Locate the cell with the specified text and output its (X, Y) center coordinate. 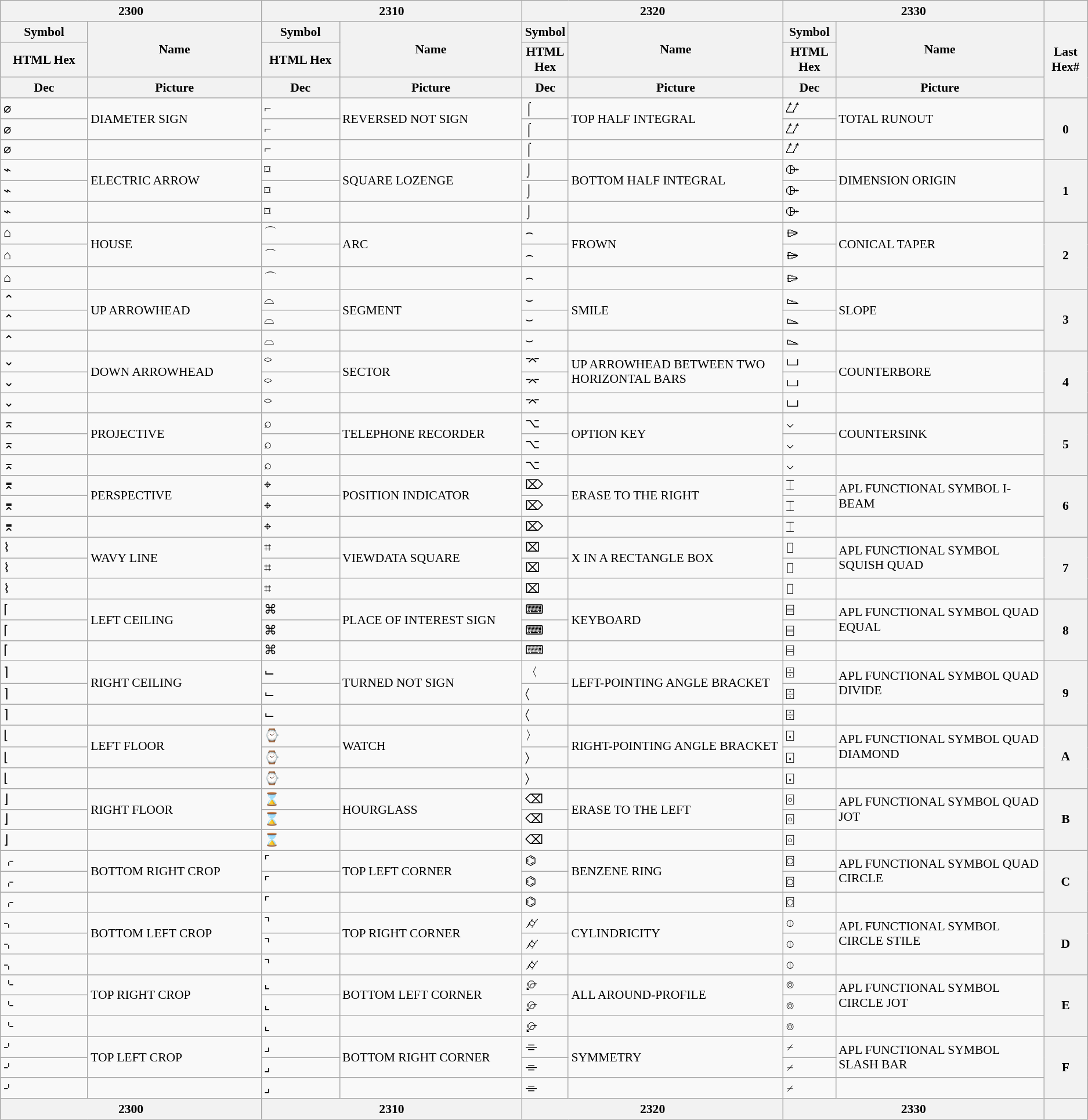
9 (1065, 693)
TOP LEFT CROP (174, 1057)
ERASE TO THE LEFT (675, 810)
TOP LEFT CORNER (431, 871)
APL FUNCTIONAL SYMBOL CIRCLE JOT (940, 995)
〈 (545, 673)
C (1065, 882)
LEFT CEILING (174, 619)
UP ARROWHEAD BETWEEN TWO HORIZONTAL BARS (675, 372)
TOP RIGHT CROP (174, 995)
Last Hex# (1065, 60)
0 (1065, 129)
SLOPE (940, 310)
F (1065, 1067)
1 (1065, 191)
ALL AROUND-PROFILE (675, 995)
DOWN ARROWHEAD (174, 372)
SECTOR (431, 372)
ARC (431, 245)
BOTTOM HALF INTEGRAL (675, 181)
APL FUNCTIONAL SYMBOL QUAD JOT (940, 810)
CONICAL TAPER (940, 245)
COUNTERBORE (940, 372)
APL FUNCTIONAL SYMBOL QUAD DIVIDE (940, 683)
APL FUNCTIONAL SYMBOL I-BEAM (940, 495)
BOTTOM RIGHT CROP (174, 871)
TOTAL RUNOUT (940, 118)
ERASE TO THE RIGHT (675, 495)
HOURGLASS (431, 810)
WAVY LINE (174, 558)
FROWN (675, 245)
APL FUNCTIONAL SYMBOL CIRCLE STILE (940, 934)
DIMENSION ORIGIN (940, 181)
BENZENE RING (675, 871)
E (1065, 1006)
6 (1065, 506)
TELEPHONE RECORDER (431, 434)
RIGHT FLOOR (174, 810)
APL FUNCTIONAL SYMBOL SQUISH QUAD (940, 558)
BOTTOM LEFT CORNER (431, 995)
TOP HALF INTEGRAL (675, 118)
RIGHT-POINTING ANGLE BRACKET (675, 746)
APL FUNCTIONAL SYMBOL SLASH BAR (940, 1057)
SEGMENT (431, 310)
LEFT-POINTING ANGLE BRACKET (675, 683)
VIEWDATA SQUARE (431, 558)
LEFT FLOOR (174, 746)
SYMMETRY (675, 1057)
D (1065, 944)
B (1065, 820)
UP ARROWHEAD (174, 310)
X IN A RECTANGLE BOX (675, 558)
DIAMETER SIGN (174, 118)
〉 (545, 737)
CYLINDRICITY (675, 934)
8 (1065, 630)
PROJECTIVE (174, 434)
4 (1065, 383)
SQUARE LOZENGE (431, 181)
PERSPECTIVE (174, 495)
A (1065, 757)
KEYBOARD (675, 619)
REVERSED NOT SIGN (431, 118)
7 (1065, 568)
PLACE OF INTEREST SIGN (431, 619)
APL FUNCTIONAL SYMBOL QUAD EQUAL (940, 619)
OPTION KEY (675, 434)
TOP RIGHT CORNER (431, 934)
APL FUNCTIONAL SYMBOL QUAD DIAMOND (940, 746)
3 (1065, 320)
RIGHT CEILING (174, 683)
ELECTRIC ARROW (174, 181)
5 (1065, 444)
HOUSE (174, 245)
WATCH (431, 746)
POSITION INDICATOR (431, 495)
APL FUNCTIONAL SYMBOL QUAD CIRCLE (940, 871)
2 (1065, 256)
BOTTOM RIGHT CORNER (431, 1057)
COUNTERSINK (940, 434)
TURNED NOT SIGN (431, 683)
BOTTOM LEFT CROP (174, 934)
SMILE (675, 310)
